Pinpoint the cell where the given text exists, returning its (X, Y) midpoint coordinate. 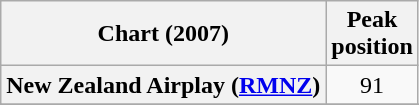
Peakposition (372, 34)
91 (372, 85)
Chart (2007) (164, 34)
New Zealand Airplay (RMNZ) (164, 85)
